Capture the cell that displays the provided text and extract its (X, Y) central coordinate. 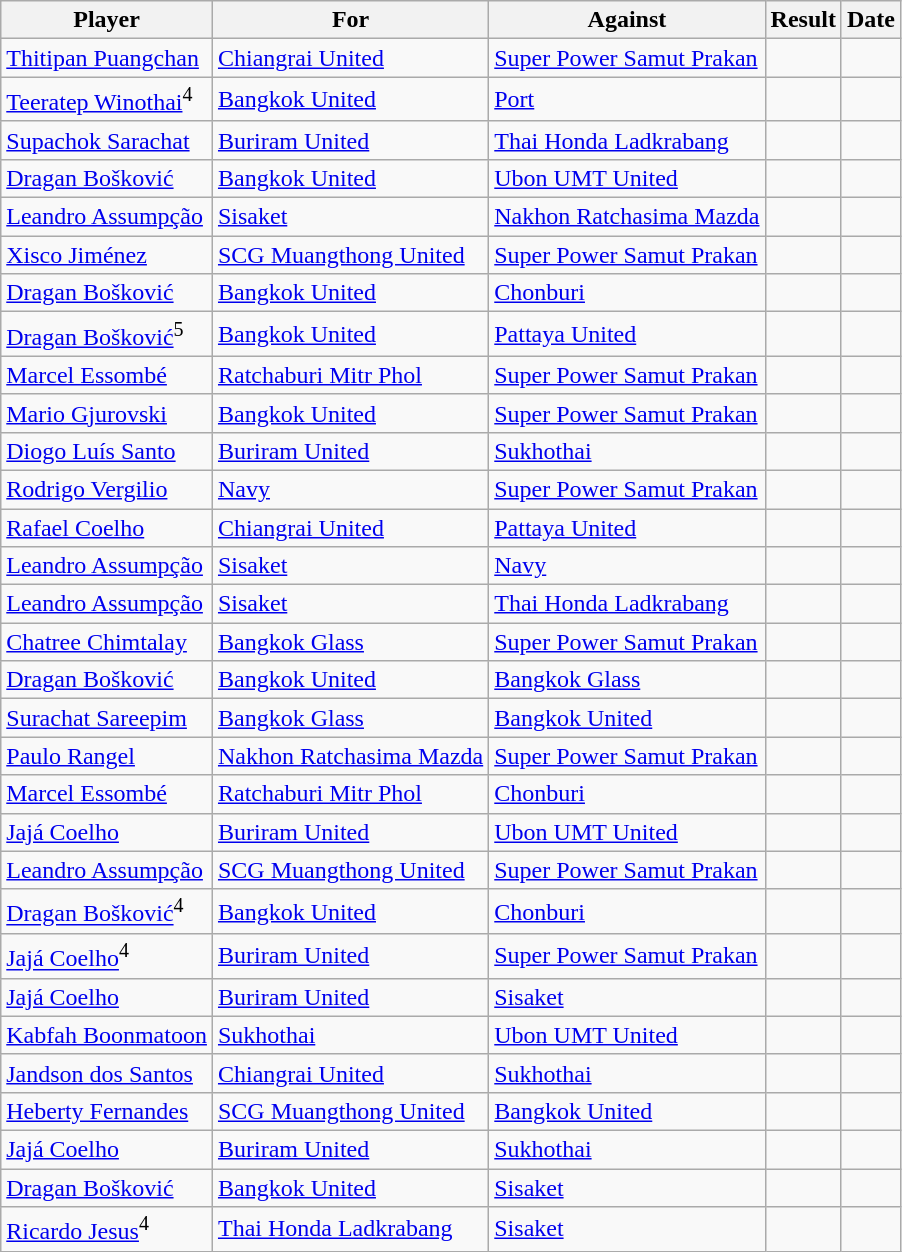
Player (107, 20)
Rafael Coelho (107, 528)
Kabfah Boonmatoon (107, 1035)
Chatree Chimtalay (107, 642)
Dragan Bošković5 (107, 334)
Thitipan Puangchan (107, 58)
Surachat Sareepim (107, 718)
Result (803, 20)
Port (627, 100)
Heberty Fernandes (107, 1111)
For (350, 20)
Diogo Luís Santo (107, 451)
Mario Gjurovski (107, 413)
Supachok Sarachat (107, 140)
Teeratep Winothai4 (107, 100)
Xisco Jiménez (107, 255)
Rodrigo Vergilio (107, 489)
Jandson dos Santos (107, 1073)
Ricardo Jesus4 (107, 1230)
Dragan Bošković4 (107, 912)
Jajá Coelho4 (107, 956)
Against (627, 20)
Paulo Rangel (107, 756)
Date (870, 20)
